Scan for the cell matching the given text and deliver its (X, Y) coordinate at center. 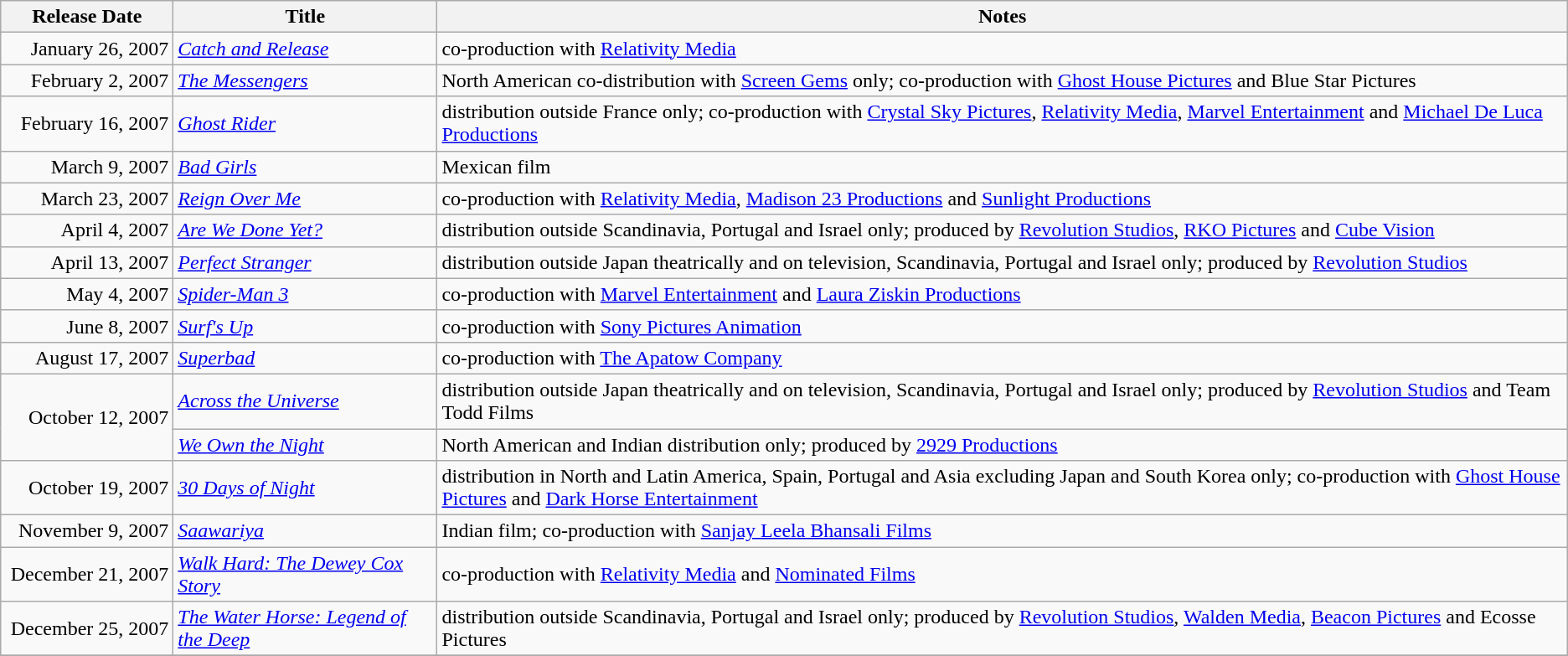
Reign Over Me (305, 199)
February 2, 2007 (87, 80)
30 Days of Night (305, 488)
October 19, 2007 (87, 488)
distribution outside Japan theatrically and on television, Scandinavia, Portugal and Israel only; produced by Revolution Studios and Team Todd Films (1002, 400)
We Own the Night (305, 445)
March 23, 2007 (87, 199)
North American and Indian distribution only; produced by 2929 Productions (1002, 445)
distribution outside Scandinavia, Portugal and Israel only; produced by Revolution Studios, RKO Pictures and Cube Vision (1002, 230)
Surf's Up (305, 326)
The Water Horse: Legend of the Deep (305, 628)
Superbad (305, 358)
Bad Girls (305, 167)
November 9, 2007 (87, 531)
The Messengers (305, 80)
distribution outside Scandinavia, Portugal and Israel only; produced by Revolution Studios, Walden Media, Beacon Pictures and Ecosse Pictures (1002, 628)
co-production with Marvel Entertainment and Laura Ziskin Productions (1002, 294)
Catch and Release (305, 49)
Saawariya (305, 531)
Ghost Rider (305, 124)
June 8, 2007 (87, 326)
Indian film; co-production with Sanjay Leela Bhansali Films (1002, 531)
October 12, 2007 (87, 417)
April 13, 2007 (87, 262)
co-production with Relativity Media, Madison 23 Productions and Sunlight Productions (1002, 199)
distribution outside Japan theatrically and on television, Scandinavia, Portugal and Israel only; produced by Revolution Studios (1002, 262)
December 21, 2007 (87, 575)
Across the Universe (305, 400)
North American co-distribution with Screen Gems only; co-production with Ghost House Pictures and Blue Star Pictures (1002, 80)
distribution outside France only; co-production with Crystal Sky Pictures, Relativity Media, Marvel Entertainment and Michael De Luca Productions (1002, 124)
Release Date (87, 17)
Notes (1002, 17)
co-production with Relativity Media (1002, 49)
Are We Done Yet? (305, 230)
co-production with Relativity Media and Nominated Films (1002, 575)
co-production with Sony Pictures Animation (1002, 326)
December 25, 2007 (87, 628)
January 26, 2007 (87, 49)
co-production with The Apatow Company (1002, 358)
February 16, 2007 (87, 124)
Mexican film (1002, 167)
Title (305, 17)
August 17, 2007 (87, 358)
April 4, 2007 (87, 230)
Walk Hard: The Dewey Cox Story (305, 575)
May 4, 2007 (87, 294)
Perfect Stranger (305, 262)
Spider-Man 3 (305, 294)
March 9, 2007 (87, 167)
